Output the [x, y] coordinate of the center of the cell containing the given text.  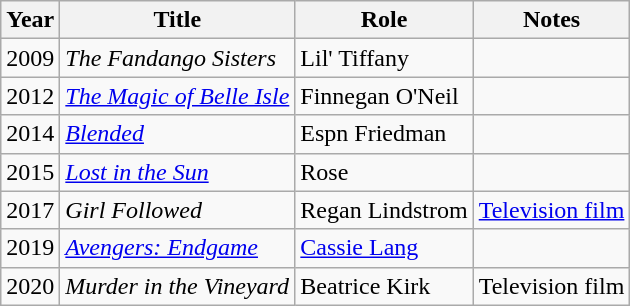
Beatrice Kirk [384, 286]
Notes [552, 20]
Lost in the Sun [178, 172]
2015 [30, 172]
2009 [30, 58]
2017 [30, 210]
Finnegan O'Neil [384, 96]
Role [384, 20]
Lil' Tiffany [384, 58]
Murder in the Vineyard [178, 286]
2014 [30, 134]
Cassie Lang [384, 248]
Rose [384, 172]
The Magic of Belle Isle [178, 96]
Year [30, 20]
Espn Friedman [384, 134]
Girl Followed [178, 210]
2012 [30, 96]
Regan Lindstrom [384, 210]
Blended [178, 134]
The Fandango Sisters [178, 58]
2020 [30, 286]
Title [178, 20]
Avengers: Endgame [178, 248]
2019 [30, 248]
